Output the [x, y] coordinate of the center of the cell containing the given text.  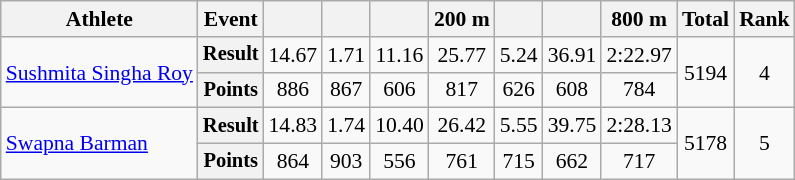
200 m [462, 19]
715 [519, 162]
717 [638, 162]
867 [346, 90]
606 [400, 90]
2:28.13 [638, 126]
761 [462, 162]
10.40 [400, 126]
25.77 [462, 55]
5178 [706, 144]
1.74 [346, 126]
817 [462, 90]
5 [764, 144]
36.91 [572, 55]
886 [294, 90]
626 [519, 90]
Event [231, 19]
5194 [706, 72]
Sushmita Singha Roy [100, 72]
5.24 [519, 55]
Rank [764, 19]
14.67 [294, 55]
Swapna Barman [100, 144]
662 [572, 162]
26.42 [462, 126]
11.16 [400, 55]
800 m [638, 19]
5.55 [519, 126]
39.75 [572, 126]
784 [638, 90]
903 [346, 162]
4 [764, 72]
608 [572, 90]
864 [294, 162]
Athlete [100, 19]
1.71 [346, 55]
14.83 [294, 126]
2:22.97 [638, 55]
Total [706, 19]
556 [400, 162]
